Return (X, Y) of the center of cell containing provided text 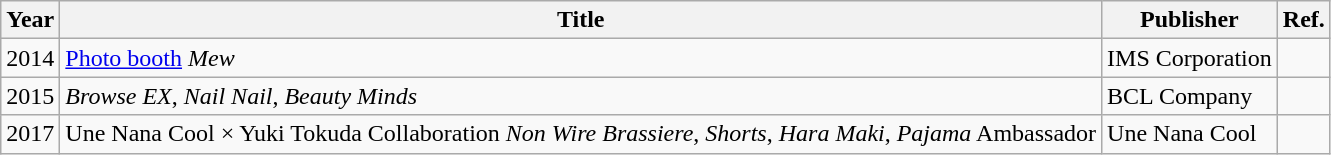
BCL Company (1190, 96)
Une Nana Cool × Yuki Tokuda Collaboration Non Wire Brassiere, Shorts, Hara Maki, Pajama Ambassador (581, 134)
Une Nana Cool (1190, 134)
2015 (30, 96)
2014 (30, 58)
Publisher (1190, 20)
Title (581, 20)
Browse EX, Nail Nail, Beauty Minds (581, 96)
IMS Corporation (1190, 58)
Year (30, 20)
Photo booth Mew (581, 58)
2017 (30, 134)
Ref. (1304, 20)
